Identify which cell holds the provided text, then report its [X, Y] central coordinate. 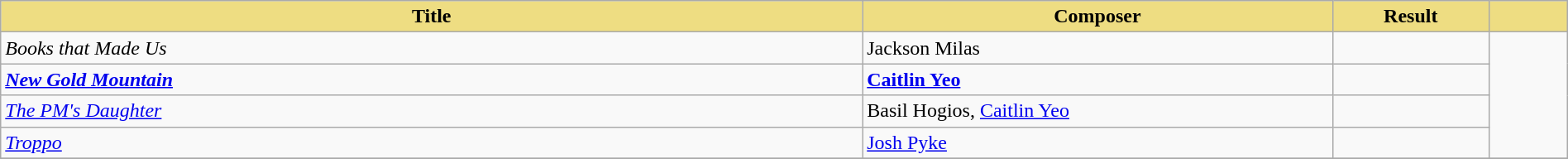
Basil Hogios, Caitlin Yeo [1097, 111]
Troppo [432, 142]
Jackson Milas [1097, 48]
The PM's Daughter [432, 111]
Title [432, 17]
New Gold Mountain [432, 79]
Books that Made Us [432, 48]
Result [1411, 17]
Composer [1097, 17]
Caitlin Yeo [1097, 79]
Josh Pyke [1097, 142]
